From the cell containing the given text, extract its center point as (X, Y) coordinate. 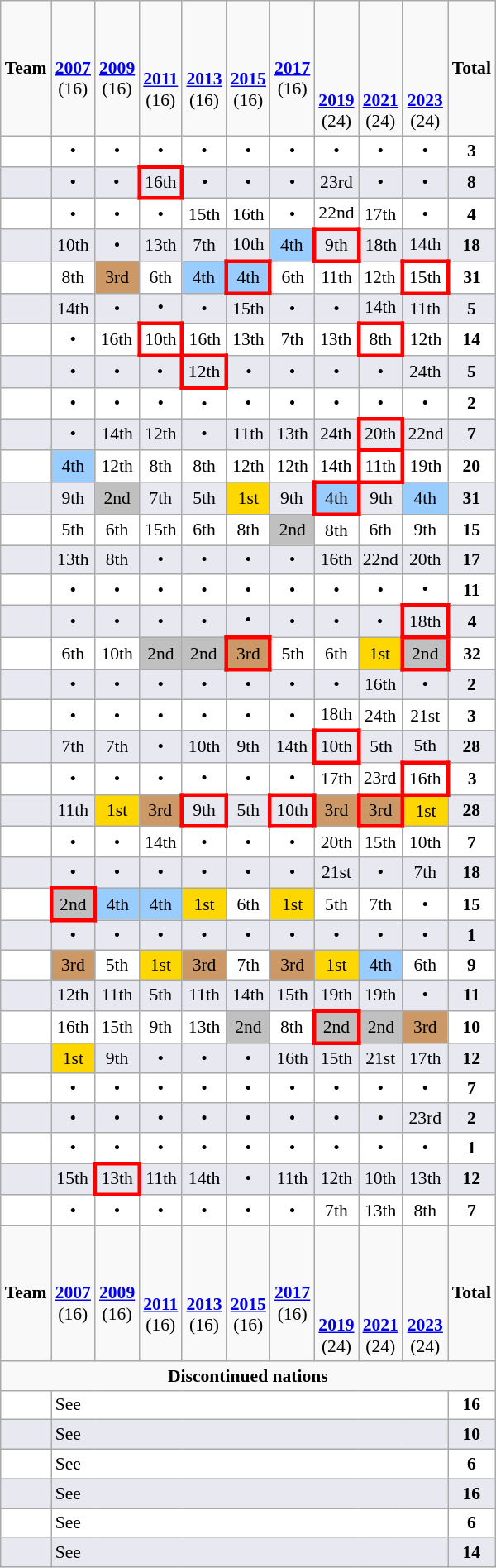
32 (471, 654)
Discontinued nations (248, 1376)
20 (471, 467)
8 (471, 182)
9 (471, 966)
17 (471, 560)
